Find where the given text appears and provide that cell's center as [x, y] coordinate. 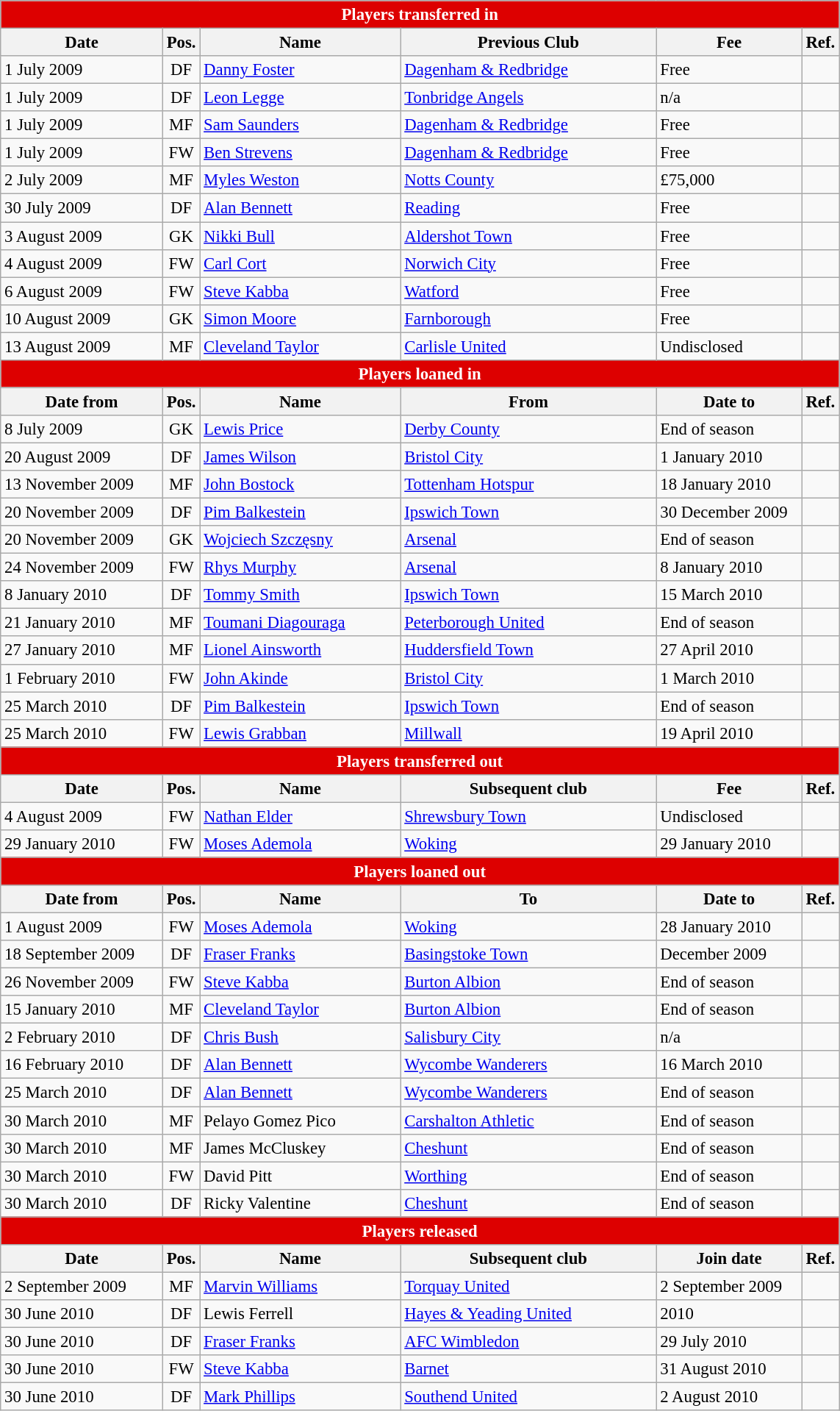
Players released [420, 1231]
6 August 2009 [82, 291]
3 August 2009 [82, 236]
Players transferred in [420, 15]
£75,000 [729, 180]
Chris Bush [300, 1037]
Carlisle United [528, 346]
James McCluskey [300, 1148]
Barnet [528, 1369]
December 2009 [729, 954]
27 April 2010 [729, 651]
13 August 2009 [82, 346]
28 January 2010 [729, 927]
Millwall [528, 733]
2 August 2010 [729, 1397]
Players loaned in [420, 374]
James Wilson [300, 457]
20 August 2009 [82, 457]
Sam Saunders [300, 125]
Tottenham Hotspur [528, 485]
Toumani Diagouraga [300, 623]
29 July 2010 [729, 1341]
Danny Foster [300, 70]
Lewis Price [300, 429]
Mark Phillips [300, 1397]
Lewis Ferrell [300, 1314]
Myles Weston [300, 180]
John Akinde [300, 678]
10 August 2009 [82, 318]
Wojciech Szczęsny [300, 540]
15 March 2010 [729, 595]
Carshalton Athletic [528, 1121]
John Bostock [300, 485]
2010 [729, 1314]
1 February 2010 [82, 678]
30 July 2009 [82, 208]
1 August 2009 [82, 927]
Simon Moore [300, 318]
Hayes & Yeading United [528, 1314]
Aldershot Town [528, 236]
1 January 2010 [729, 457]
13 November 2009 [82, 485]
21 January 2010 [82, 623]
16 February 2010 [82, 1065]
Tommy Smith [300, 595]
Players loaned out [420, 871]
Norwich City [528, 263]
Notts County [528, 180]
8 July 2009 [82, 429]
Lionel Ainsworth [300, 651]
David Pitt [300, 1176]
Players transferred out [420, 761]
Leon Legge [300, 98]
Pelayo Gomez Pico [300, 1121]
Watford [528, 291]
Nikki Bull [300, 236]
31 August 2010 [729, 1369]
Lewis Grabban [300, 733]
15 January 2010 [82, 1010]
Peterborough United [528, 623]
Torquay United [528, 1286]
Rhys Murphy [300, 568]
Worthing [528, 1176]
30 December 2009 [729, 512]
Ricky Valentine [300, 1203]
Southend United [528, 1397]
19 April 2010 [729, 733]
Reading [528, 208]
24 November 2009 [82, 568]
Join date [729, 1259]
Derby County [528, 429]
Tonbridge Angels [528, 98]
Shrewsbury Town [528, 816]
Marvin Williams [300, 1286]
2 February 2010 [82, 1037]
26 November 2009 [82, 982]
Previous Club [528, 43]
Carl Cort [300, 263]
Farnborough [528, 318]
To [528, 899]
1 March 2010 [729, 678]
18 January 2010 [729, 485]
16 March 2010 [729, 1065]
Huddersfield Town [528, 651]
Salisbury City [528, 1037]
27 January 2010 [82, 651]
18 September 2009 [82, 954]
AFC Wimbledon [528, 1341]
2 July 2009 [82, 180]
Ben Strevens [300, 153]
Basingstoke Town [528, 954]
Nathan Elder [300, 816]
From [528, 401]
